Output the (x, y) coordinate of the center of the cell containing the given text.  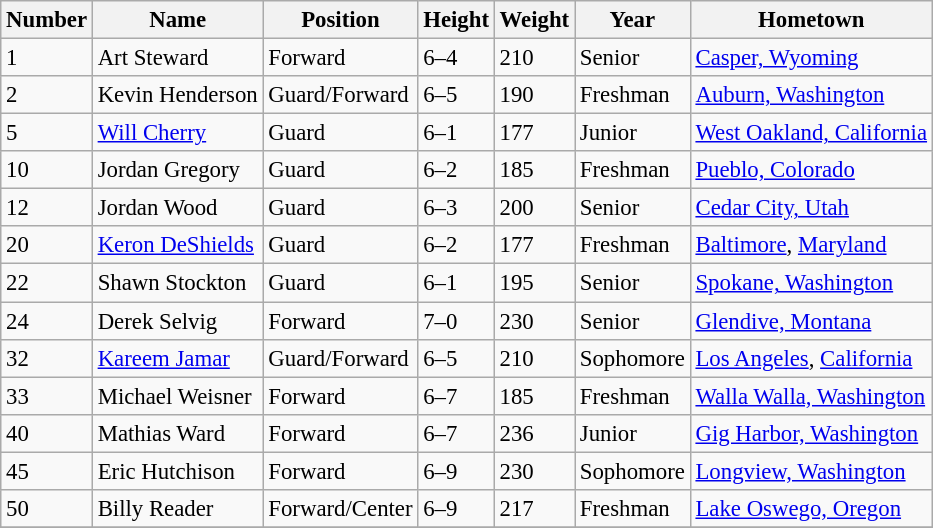
45 (47, 471)
Pueblo, Colorado (811, 170)
22 (47, 283)
6–4 (456, 58)
Derek Selvig (178, 321)
24 (47, 321)
Hometown (811, 20)
5 (47, 133)
Walla Walla, Washington (811, 396)
195 (534, 283)
Position (340, 20)
Year (632, 20)
Gig Harbor, Washington (811, 433)
40 (47, 433)
2 (47, 95)
Jordan Wood (178, 208)
190 (534, 95)
Shawn Stockton (178, 283)
Baltimore, Maryland (811, 245)
Weight (534, 20)
Number (47, 20)
Will Cherry (178, 133)
West Oakland, California (811, 133)
Mathias Ward (178, 433)
32 (47, 358)
Glendive, Montana (811, 321)
Spokane, Washington (811, 283)
Kareem Jamar (178, 358)
Height (456, 20)
Art Steward (178, 58)
217 (534, 509)
12 (47, 208)
Billy Reader (178, 509)
10 (47, 170)
Longview, Washington (811, 471)
Keron DeShields (178, 245)
Eric Hutchison (178, 471)
7–0 (456, 321)
Los Angeles, California (811, 358)
Kevin Henderson (178, 95)
Casper, Wyoming (811, 58)
200 (534, 208)
Auburn, Washington (811, 95)
50 (47, 509)
33 (47, 396)
20 (47, 245)
236 (534, 433)
6–3 (456, 208)
Jordan Gregory (178, 170)
Name (178, 20)
1 (47, 58)
Forward/Center (340, 509)
Michael Weisner (178, 396)
Lake Oswego, Oregon (811, 509)
Cedar City, Utah (811, 208)
